Provide the [X, Y] coordinate of the cell's center where the given text is located.  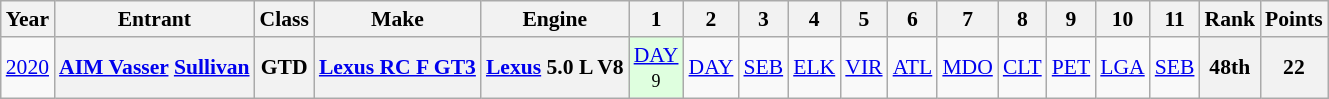
Make [398, 19]
Engine [555, 19]
PET [1072, 68]
9 [1072, 19]
4 [814, 19]
22 [1294, 68]
10 [1122, 19]
AIM Vasser Sullivan [154, 68]
6 [913, 19]
Lexus 5.0 L V8 [555, 68]
CLT [1022, 68]
Points [1294, 19]
Lexus RC F GT3 [398, 68]
GTD [284, 68]
Class [284, 19]
7 [968, 19]
ELK [814, 68]
VIR [864, 68]
LGA [1122, 68]
Year [28, 19]
2020 [28, 68]
3 [763, 19]
8 [1022, 19]
5 [864, 19]
48th [1230, 68]
MDO [968, 68]
ATL [913, 68]
Rank [1230, 19]
2 [712, 19]
Entrant [154, 19]
11 [1175, 19]
DAY [712, 68]
1 [656, 19]
DAY9 [656, 68]
